Determine the (x, y) coordinate at the center of the cell enclosing the given text.  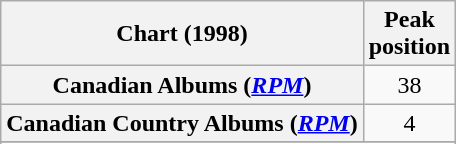
Peak position (409, 34)
Chart (1998) (182, 34)
Canadian Country Albums (RPM) (182, 123)
Canadian Albums (RPM) (182, 85)
38 (409, 85)
4 (409, 123)
